Identify which cell holds the provided text, then report its [X, Y] central coordinate. 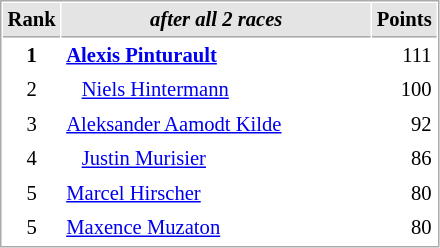
Points [404, 20]
4 [32, 158]
Rank [32, 20]
100 [404, 90]
after all 2 races [216, 20]
Niels Hintermann [216, 90]
Alexis Pinturault [216, 56]
111 [404, 56]
86 [404, 158]
92 [404, 124]
3 [32, 124]
Maxence Muzaton [216, 228]
Aleksander Aamodt Kilde [216, 124]
1 [32, 56]
Marcel Hirscher [216, 194]
2 [32, 90]
Justin Murisier [216, 158]
